Return (x, y) of the center of cell containing provided text 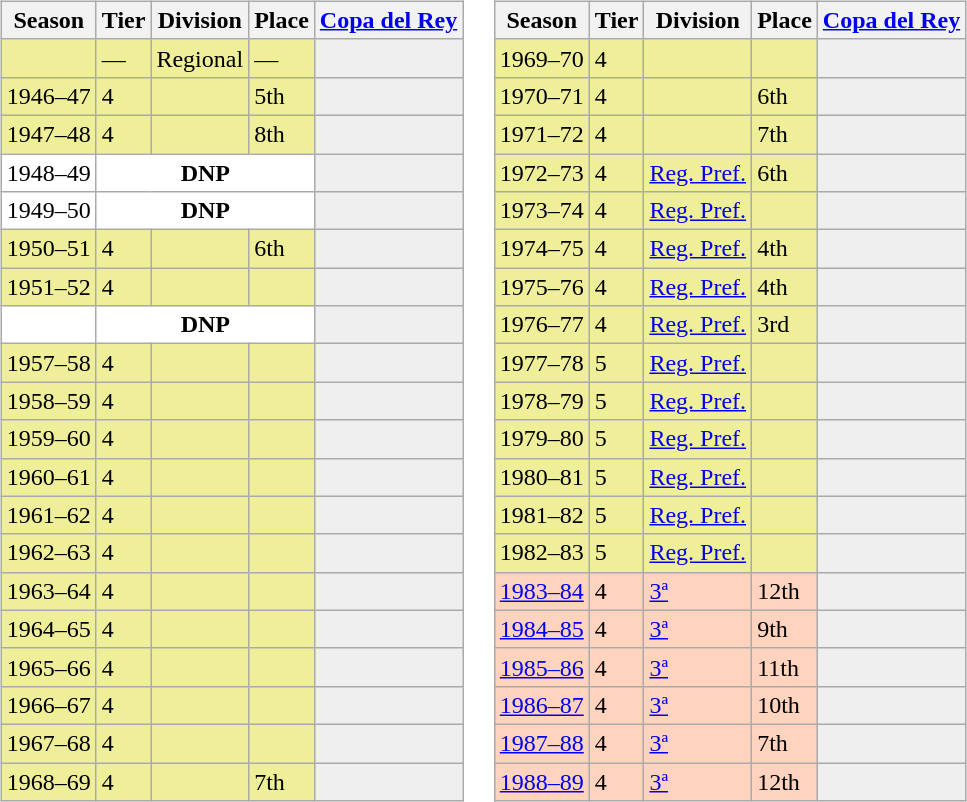
1961–62 (48, 515)
1967–68 (48, 743)
1951–52 (48, 287)
1980–81 (542, 477)
1959–60 (48, 439)
1987–88 (542, 743)
Regional (200, 58)
1948–49 (48, 173)
1950–51 (48, 249)
1946–47 (48, 96)
5th (282, 96)
1966–67 (48, 705)
1978–79 (542, 401)
1977–78 (542, 363)
1947–48 (48, 134)
1981–82 (542, 515)
1957–58 (48, 363)
1982–83 (542, 553)
1975–76 (542, 287)
3rd (785, 325)
1969–70 (542, 58)
1976–77 (542, 325)
1963–64 (48, 591)
10th (785, 705)
1960–61 (48, 477)
1973–74 (542, 211)
1983–84 (542, 591)
1958–59 (48, 401)
1962–63 (48, 553)
1970–71 (542, 96)
1972–73 (542, 173)
1949–50 (48, 211)
1979–80 (542, 439)
1988–89 (542, 781)
1968–69 (48, 781)
1986–87 (542, 705)
1965–66 (48, 667)
11th (785, 667)
1964–65 (48, 629)
1974–75 (542, 249)
1984–85 (542, 629)
8th (282, 134)
1985–86 (542, 667)
1971–72 (542, 134)
9th (785, 629)
